Search for the cell housing the specified text and yield its (X, Y) center coordinate. 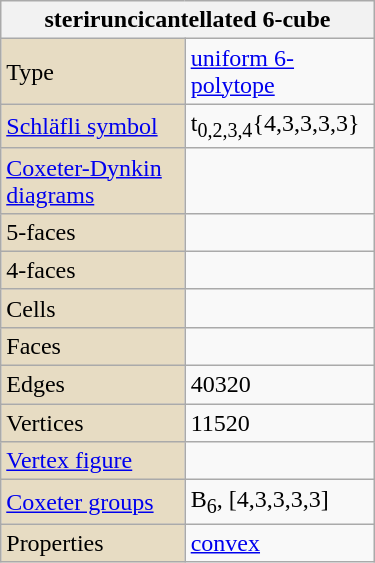
Vertices (93, 423)
uniform 6-polytope (280, 72)
Coxeter-Dynkin diagrams (93, 180)
11520 (280, 423)
4-faces (93, 270)
Vertex figure (93, 461)
Type (93, 72)
40320 (280, 385)
Properties (93, 543)
steriruncicantellated 6-cube (188, 20)
t0,2,3,4{4,3,3,3,3} (280, 126)
Schläfli symbol (93, 126)
Faces (93, 346)
Cells (93, 308)
B6, [4,3,3,3,3] (280, 502)
5-faces (93, 232)
Coxeter groups (93, 502)
convex (280, 543)
Edges (93, 385)
